Provide the (x, y) coordinate of the cell's center where the given text is located.  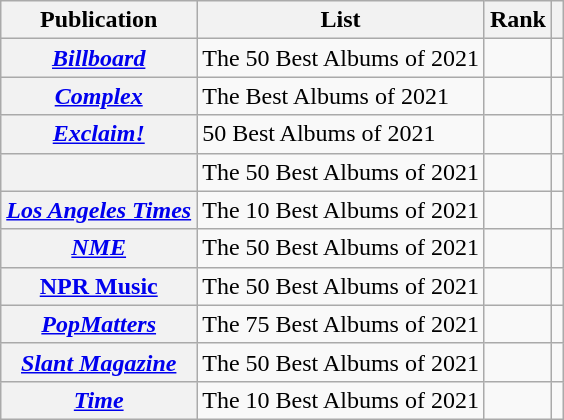
NME (99, 248)
Publication (99, 20)
Rank (518, 20)
Exclaim! (99, 134)
List (341, 20)
Time (99, 400)
NPR Music (99, 286)
Billboard (99, 58)
The 75 Best Albums of 2021 (341, 324)
50 Best Albums of 2021 (341, 134)
Los Angeles Times (99, 210)
PopMatters (99, 324)
The Best Albums of 2021 (341, 96)
Complex (99, 96)
Slant Magazine (99, 362)
